For the text-containing cell, return its midpoint in (x, y) coordinate format. 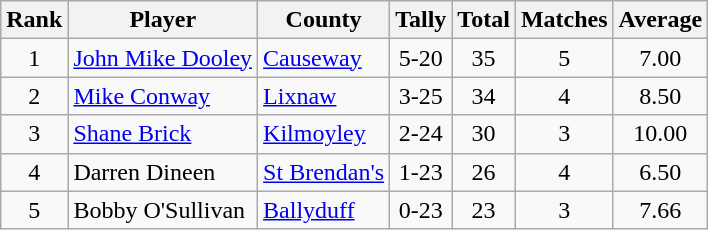
Total (484, 20)
30 (484, 134)
Player (163, 20)
Ballyduff (324, 210)
Average (660, 20)
Kilmoyley (324, 134)
26 (484, 172)
County (324, 20)
John Mike Dooley (163, 58)
Matches (564, 20)
Tally (421, 20)
2 (34, 96)
Bobby O'Sullivan (163, 210)
Shane Brick (163, 134)
34 (484, 96)
1-23 (421, 172)
7.00 (660, 58)
3-25 (421, 96)
2-24 (421, 134)
Darren Dineen (163, 172)
Mike Conway (163, 96)
7.66 (660, 210)
1 (34, 58)
Rank (34, 20)
6.50 (660, 172)
Causeway (324, 58)
35 (484, 58)
8.50 (660, 96)
5-20 (421, 58)
Lixnaw (324, 96)
0-23 (421, 210)
10.00 (660, 134)
St Brendan's (324, 172)
23 (484, 210)
